Provide the (X, Y) coordinate of the cell's center where the given text is located.  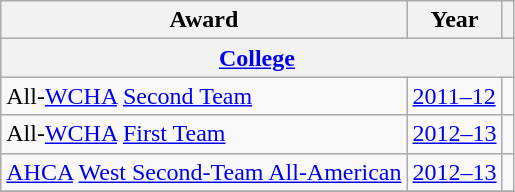
Award (204, 20)
College (257, 58)
All-WCHA Second Team (204, 96)
All-WCHA First Team (204, 134)
Year (454, 20)
2011–12 (454, 96)
AHCA West Second-Team All-American (204, 172)
